Find where the given text appears and provide that cell's center as (X, Y) coordinate. 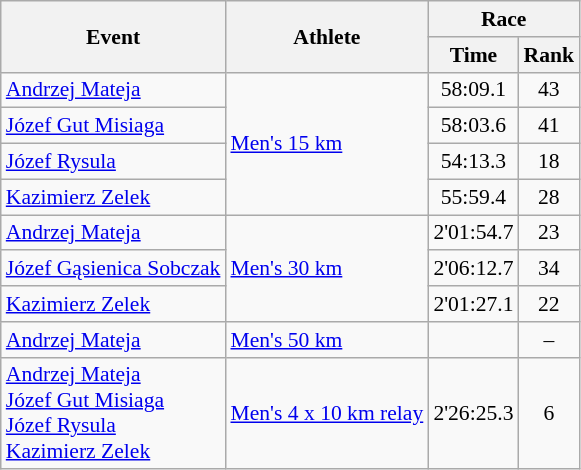
23 (550, 233)
6 (550, 413)
Andrzej MatejaJózef Gut MisiagaJózef RysulaKazimierz Zelek (114, 413)
Men's 30 km (326, 268)
Józef Gąsienica Sobczak (114, 269)
Athlete (326, 36)
41 (550, 126)
43 (550, 90)
Event (114, 36)
58:09.1 (473, 90)
18 (550, 162)
Józef Rysula (114, 162)
Men's 50 km (326, 340)
2'06:12.7 (473, 269)
Time (473, 55)
34 (550, 269)
– (550, 340)
22 (550, 304)
54:13.3 (473, 162)
2'26:25.3 (473, 413)
Józef Gut Misiaga (114, 126)
58:03.6 (473, 126)
Men's 15 km (326, 143)
2'01:54.7 (473, 233)
28 (550, 197)
Race (504, 19)
2'01:27.1 (473, 304)
Rank (550, 55)
55:59.4 (473, 197)
Men's 4 x 10 km relay (326, 413)
